Provide the [X, Y] coordinate of the cell's center where the given text is located.  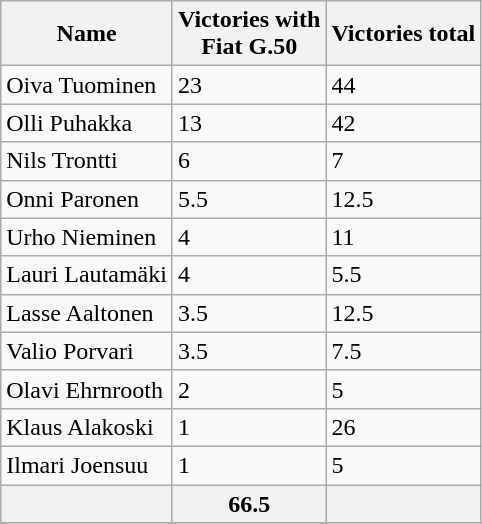
Nils Trontti [87, 161]
Klaus Alakoski [87, 427]
Valio Porvari [87, 351]
23 [248, 85]
Oiva Tuominen [87, 85]
Onni Paronen [87, 199]
11 [404, 237]
Ilmari Joensuu [87, 465]
Urho Nieminen [87, 237]
Name [87, 34]
42 [404, 123]
44 [404, 85]
Olli Puhakka [87, 123]
Victories withFiat G.50 [248, 34]
2 [248, 389]
Victories total [404, 34]
7 [404, 161]
6 [248, 161]
Lasse Aaltonen [87, 313]
Lauri Lautamäki [87, 275]
7.5 [404, 351]
26 [404, 427]
66.5 [248, 503]
13 [248, 123]
Olavi Ehrnrooth [87, 389]
